Return [X, Y] of the center of cell containing provided text 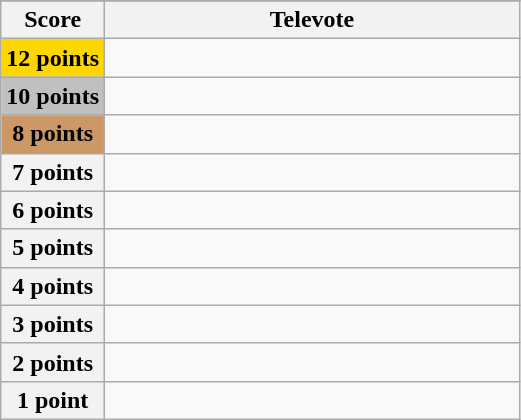
Televote [312, 20]
10 points [53, 96]
2 points [53, 362]
3 points [53, 324]
8 points [53, 134]
4 points [53, 286]
5 points [53, 248]
12 points [53, 58]
Score [53, 20]
7 points [53, 172]
1 point [53, 400]
6 points [53, 210]
